Determine the (X, Y) coordinate at the center of the cell enclosing the given text.  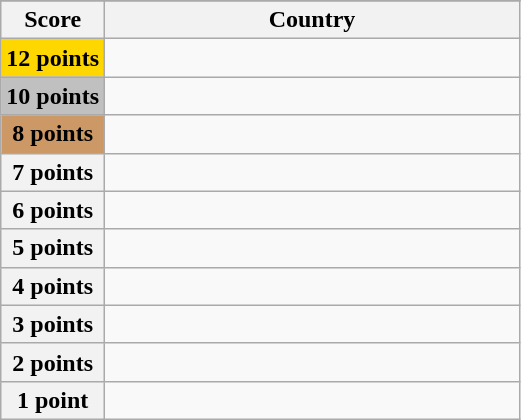
3 points (53, 324)
12 points (53, 58)
1 point (53, 400)
2 points (53, 362)
Country (312, 20)
10 points (53, 96)
5 points (53, 248)
8 points (53, 134)
6 points (53, 210)
7 points (53, 172)
4 points (53, 286)
Score (53, 20)
